Search for the cell housing the specified text and yield its (X, Y) center coordinate. 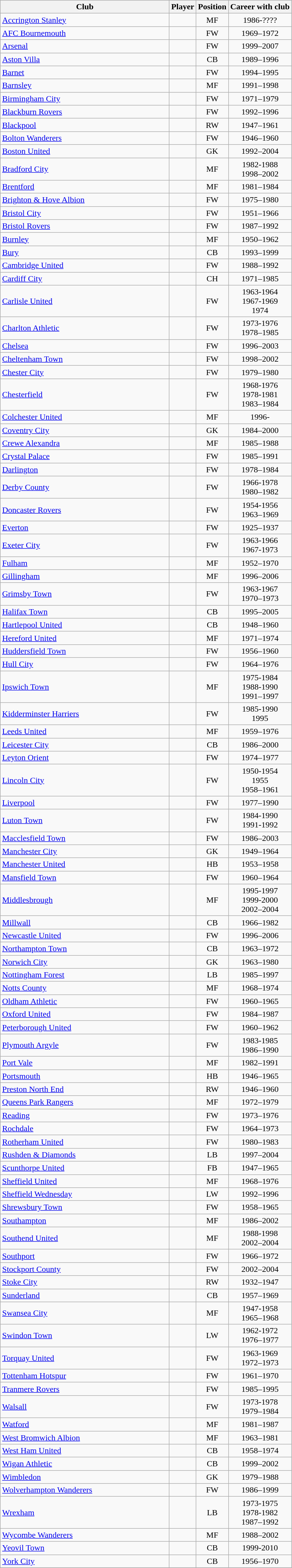
Bristol Rovers (85, 226)
Darlington (85, 470)
Derby County (85, 488)
Career with club (260, 7)
Crewe Alexandra (85, 443)
1999–2002 (260, 1464)
1963–1972 (260, 948)
Brighton & Hove Albion (85, 200)
Colchester United (85, 417)
Ipswich Town (85, 687)
1997–2004 (260, 1155)
West Ham United (85, 1451)
1984-19901991-1992 (260, 821)
Leyton Orient (85, 758)
1986–2003 (260, 838)
Manchester City (85, 851)
1992–2004 (260, 151)
Accrington Stanley (85, 20)
1948–1960 (260, 625)
FB (212, 1168)
1962-19721976–1977 (260, 1336)
1973-19781979–1984 (260, 1407)
Coventry City (85, 430)
1985-19901995 (260, 714)
Scunthorpe United (85, 1168)
Kidderminster Harriers (85, 714)
Position (212, 7)
Hull City (85, 664)
Peterborough United (85, 1027)
1963-19641967-19691974 (260, 301)
1956–1960 (260, 651)
Liverpool (85, 803)
Carlisle United (85, 301)
Portsmouth (85, 1076)
Walsall (85, 1407)
Macclesfield Town (85, 838)
1960–1962 (260, 1027)
1925–1937 (260, 527)
Queens Park Rangers (85, 1102)
1979–1988 (260, 1477)
1985–1995 (260, 1389)
1947–1961 (260, 125)
1989–1996 (260, 59)
1971–1979 (260, 99)
1973–1976 (260, 1115)
Tranmere Rovers (85, 1389)
Rochdale (85, 1128)
Cambridge United (85, 265)
West Bromwich Albion (85, 1437)
Birmingham City (85, 99)
Grimsby Town (85, 594)
Huddersfield Town (85, 651)
1986–2002 (260, 1220)
Watford (85, 1424)
Shrewsbury Town (85, 1207)
AFC Bournemouth (85, 33)
Everton (85, 527)
Luton Town (85, 821)
Northampton Town (85, 948)
1953–1958 (260, 864)
Norwich City (85, 962)
1971–1985 (260, 279)
Burnley (85, 239)
Rotherham United (85, 1142)
1999–2007 (260, 46)
Port Vale (85, 1063)
1968–1974 (260, 988)
1968–1976 (260, 1181)
1987–1992 (260, 226)
1969–1972 (260, 33)
Rushden & Diamonds (85, 1155)
1985–1988 (260, 443)
1964–1973 (260, 1128)
Middlesbrough (85, 900)
1963-19661967-1973 (260, 545)
Preston North End (85, 1089)
1995-19971999-20002002–2004 (260, 900)
1981–1984 (260, 187)
1957–1969 (260, 1295)
1986-???? (260, 20)
1994–1995 (260, 72)
1985–1991 (260, 456)
Leeds United (85, 732)
1961–1970 (260, 1376)
Leicester City (85, 745)
Boston United (85, 151)
Exeter City (85, 545)
1963-19671970–1973 (260, 594)
Newcastle United (85, 935)
Chelsea (85, 346)
Oldham Athletic (85, 1001)
Crystal Palace (85, 456)
Bradford City (85, 169)
Fulham (85, 563)
Nottingham Forest (85, 975)
1960–1965 (260, 1001)
1996- (260, 417)
Gillingham (85, 576)
Swansea City (85, 1313)
1981–1987 (260, 1424)
Reading (85, 1115)
Plymouth Argyle (85, 1045)
1951–1966 (260, 213)
1982-19881998–2002 (260, 169)
Aston Villa (85, 59)
1975–1980 (260, 200)
1954-19561963–1969 (260, 510)
1986–1999 (260, 1490)
Torquay United (85, 1358)
1963–1981 (260, 1437)
Blackburn Rovers (85, 112)
Manchester United (85, 864)
1971–1974 (260, 638)
1966-19781980–1982 (260, 488)
1978–1984 (260, 470)
Charlton Athletic (85, 328)
Stockport County (85, 1269)
1988–1992 (260, 265)
Wigan Athletic (85, 1464)
1995–2005 (260, 612)
1988–2002 (260, 1535)
1960–1964 (260, 877)
Hereford United (85, 638)
Brentford (85, 187)
Sunderland (85, 1295)
1966–1982 (260, 922)
1956–1970 (260, 1561)
1947–1965 (260, 1168)
Stoke City (85, 1282)
1974–1977 (260, 758)
1959–1976 (260, 732)
1984–1987 (260, 1014)
Southend United (85, 1238)
1993–1999 (260, 252)
Wycombe Wanderers (85, 1535)
Blackpool (85, 125)
Oxford United (85, 1014)
York City (85, 1561)
2002–2004 (260, 1269)
Barnsley (85, 86)
1966–1972 (260, 1256)
Cardiff City (85, 279)
1986–2000 (260, 745)
1947-19581965–1968 (260, 1313)
1964–1976 (260, 664)
Sheffield United (85, 1181)
Player (183, 7)
1950-195419551958–1961 (260, 780)
Swindon Town (85, 1336)
1952–1970 (260, 563)
1958–1965 (260, 1207)
Millwall (85, 922)
1958–1974 (260, 1451)
Mansfield Town (85, 877)
1999-2010 (260, 1548)
1973-19751978-19821987–1992 (260, 1512)
1932–1947 (260, 1282)
1973-19761978–1985 (260, 328)
1968-19761978-19811983–1984 (260, 394)
1988-19982002–2004 (260, 1238)
Bristol City (85, 213)
1982–1991 (260, 1063)
1963-19691972–1973 (260, 1358)
Cheltenham Town (85, 359)
Arsenal (85, 46)
1972–1979 (260, 1102)
Southampton (85, 1220)
Halifax Town (85, 612)
Doncaster Rovers (85, 510)
1950–1962 (260, 239)
1991–1998 (260, 86)
1979–1980 (260, 372)
Bury (85, 252)
Bolton Wanderers (85, 138)
Wrexham (85, 1512)
1983-19851986–1990 (260, 1045)
1977–1990 (260, 803)
1946–1965 (260, 1076)
1985–1997 (260, 975)
Tottenham Hotspur (85, 1376)
Wolverhampton Wanderers (85, 1490)
1984–2000 (260, 430)
Barnet (85, 72)
Hartlepool United (85, 625)
Chesterfield (85, 394)
Notts County (85, 988)
1996–2003 (260, 346)
Yeovil Town (85, 1548)
1949–1964 (260, 851)
Sheffield Wednesday (85, 1194)
1998–2002 (260, 359)
CH (212, 279)
1963–1980 (260, 962)
1980–1983 (260, 1142)
1975-19841988-19901991–1997 (260, 687)
Lincoln City (85, 780)
Club (85, 7)
Wimbledon (85, 1477)
Southport (85, 1256)
Chester City (85, 372)
